Pinpoint the cell where the given text exists, returning its [X, Y] midpoint coordinate. 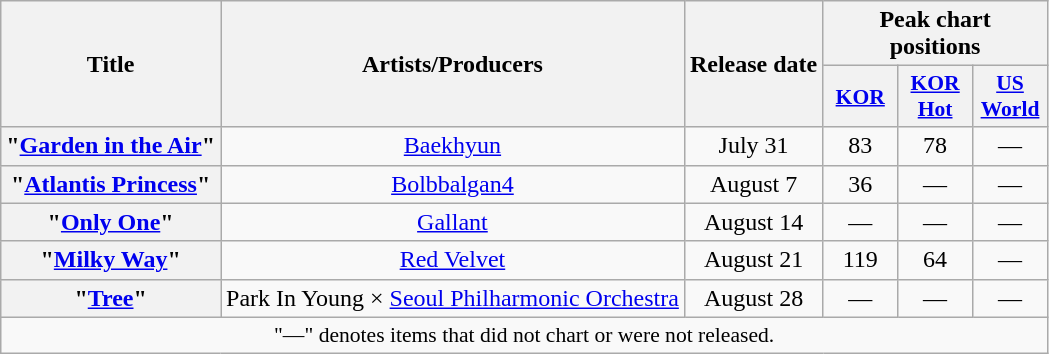
78 [936, 146]
August 14 [753, 222]
"Milky Way" [111, 260]
KOR Hot [936, 96]
"Tree" [111, 298]
Red Velvet [452, 260]
Bolbbalgan4 [452, 184]
July 31 [753, 146]
USWorld [1010, 96]
"Atlantis Princess" [111, 184]
Peak chartpositions [936, 34]
119 [860, 260]
Title [111, 64]
"Only One" [111, 222]
83 [860, 146]
August 28 [753, 298]
KOR [860, 96]
Gallant [452, 222]
August 21 [753, 260]
Release date [753, 64]
64 [936, 260]
"—" denotes items that did not chart or were not released. [524, 335]
August 7 [753, 184]
Park In Young × Seoul Philharmonic Orchestra [452, 298]
Artists/Producers [452, 64]
36 [860, 184]
Baekhyun [452, 146]
"Garden in the Air" [111, 146]
